Detect which cell encompasses the target text, then output its [x, y] center coordinate. 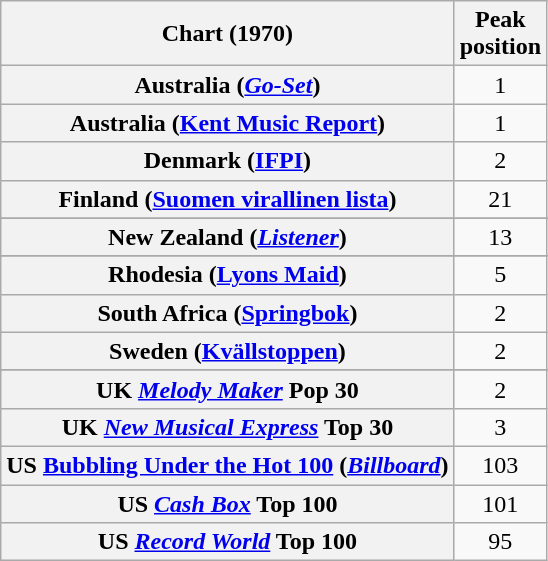
Peakposition [500, 34]
US Bubbling Under the Hot 100 (Billboard) [228, 465]
5 [500, 275]
13 [500, 237]
Australia (Go-Set) [228, 85]
Sweden (Kvällstoppen) [228, 351]
New Zealand (Listener) [228, 237]
Finland (Suomen virallinen lista) [228, 199]
95 [500, 542]
103 [500, 465]
Australia (Kent Music Report) [228, 123]
South Africa (Springbok) [228, 313]
3 [500, 427]
Rhodesia (Lyons Maid) [228, 275]
UK Melody Maker Pop 30 [228, 389]
US Cash Box Top 100 [228, 503]
Chart (1970) [228, 34]
UK New Musical Express Top 30 [228, 427]
Denmark (IFPI) [228, 161]
101 [500, 503]
21 [500, 199]
US Record World Top 100 [228, 542]
